Output the [X, Y] coordinate of the center of the cell containing the given text.  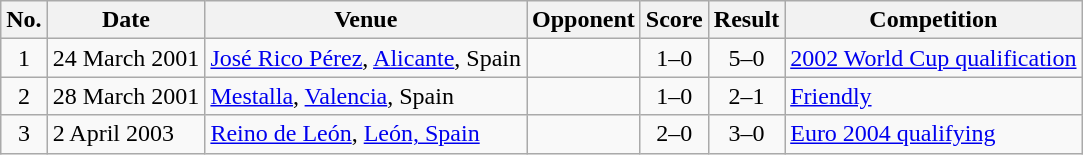
2–1 [746, 96]
Friendly [934, 96]
Reino de León, León, Spain [366, 134]
Opponent [584, 20]
3 [24, 134]
Score [674, 20]
José Rico Pérez, Alicante, Spain [366, 58]
3–0 [746, 134]
5–0 [746, 58]
Venue [366, 20]
Date [126, 20]
Mestalla, Valencia, Spain [366, 96]
2 April 2003 [126, 134]
1 [24, 58]
No. [24, 20]
Euro 2004 qualifying [934, 134]
24 March 2001 [126, 58]
Result [746, 20]
Competition [934, 20]
2–0 [674, 134]
28 March 2001 [126, 96]
2002 World Cup qualification [934, 58]
2 [24, 96]
